Detect which cell encompasses the target text, then output its [X, Y] center coordinate. 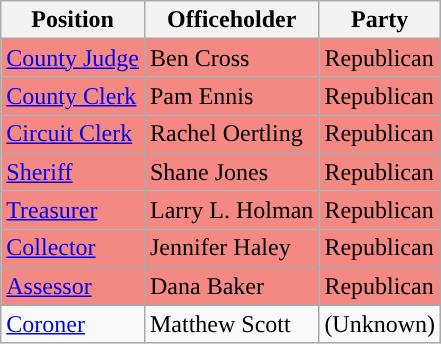
Pam Ennis [231, 96]
Collector [73, 248]
Sheriff [73, 172]
Circuit Clerk [73, 134]
County Clerk [73, 96]
Jennifer Haley [231, 248]
Matthew Scott [231, 324]
County Judge [73, 58]
(Unknown) [380, 324]
Dana Baker [231, 286]
Rachel Oertling [231, 134]
Party [380, 20]
Ben Cross [231, 58]
Assessor [73, 286]
Treasurer [73, 210]
Officeholder [231, 20]
Shane Jones [231, 172]
Position [73, 20]
Larry L. Holman [231, 210]
Coroner [73, 324]
